Provide the [x, y] coordinate of the cell's center where the given text is located.  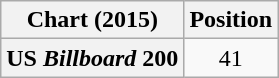
Position [231, 20]
US Billboard 200 [92, 58]
Chart (2015) [92, 20]
41 [231, 58]
